For the text-containing cell, return its midpoint in (x, y) coordinate format. 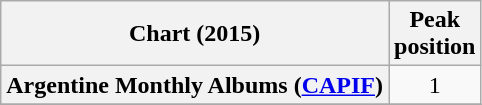
Argentine Monthly Albums (CAPIF) (195, 85)
1 (434, 85)
Peakposition (434, 34)
Chart (2015) (195, 34)
